Scan for the cell matching the given text and deliver its [x, y] coordinate at center. 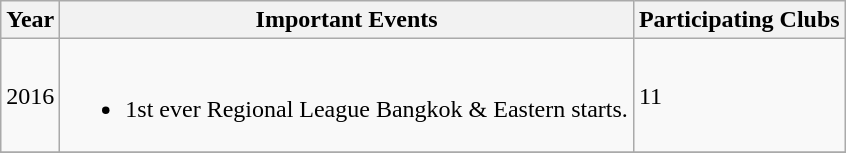
11 [739, 96]
2016 [30, 96]
Important Events [347, 20]
1st ever Regional League Bangkok & Eastern starts. [347, 96]
Participating Clubs [739, 20]
Year [30, 20]
